Return the [x, y] coordinate for the center point of the cell that contains the specified text.  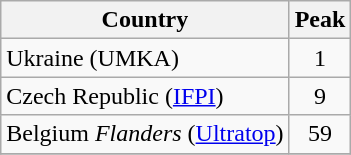
Country [145, 20]
59 [320, 134]
Ukraine (UMKA) [145, 58]
Czech Republic (IFPI) [145, 96]
9 [320, 96]
1 [320, 58]
Peak [320, 20]
Belgium Flanders (Ultratop) [145, 134]
